Search for the cell housing the specified text and yield its (x, y) center coordinate. 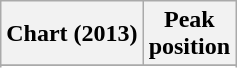
Chart (2013) (72, 34)
Peakposition (189, 34)
